Scan for the cell matching the given text and deliver its (x, y) coordinate at center. 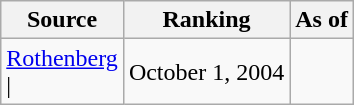
Rothenberg| (62, 72)
October 1, 2004 (206, 72)
As of (322, 20)
Source (62, 20)
Ranking (206, 20)
